Capture the cell that displays the provided text and extract its (x, y) central coordinate. 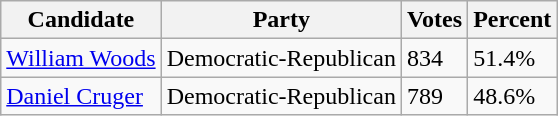
834 (434, 58)
51.4% (512, 58)
Daniel Cruger (81, 96)
Party (281, 20)
Percent (512, 20)
Candidate (81, 20)
William Woods (81, 58)
48.6% (512, 96)
789 (434, 96)
Votes (434, 20)
